Extract the (X, Y) coordinate from the center of the cell holding the provided text.  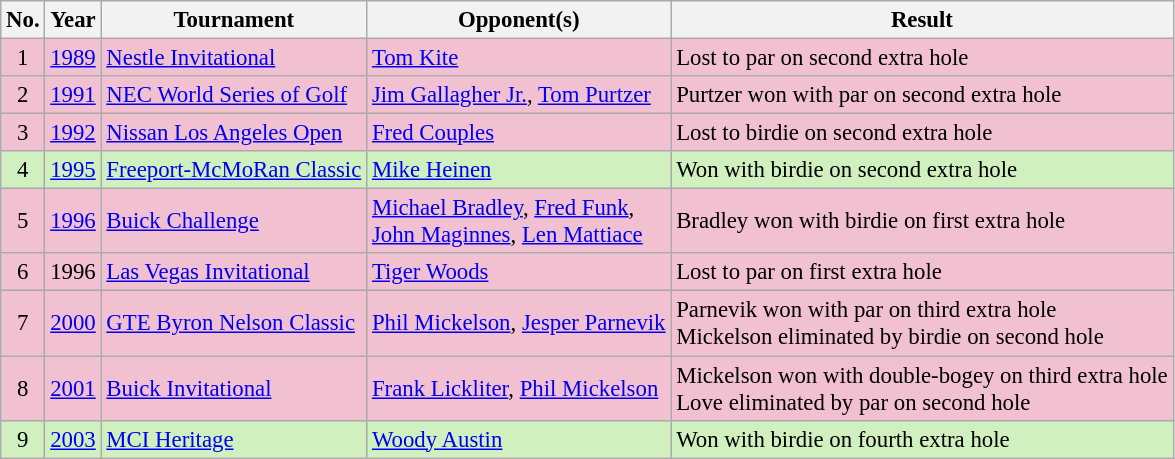
Nissan Los Angeles Open (234, 133)
Jim Gallagher Jr., Tom Purtzer (519, 95)
Phil Mickelson, Jesper Parnevik (519, 324)
5 (23, 222)
Tiger Woods (519, 273)
Mickelson won with double-bogey on third extra holeLove eliminated by par on second hole (922, 388)
Mike Heinen (519, 170)
1989 (73, 58)
No. (23, 20)
Nestle Invitational (234, 58)
Frank Lickliter, Phil Mickelson (519, 388)
1 (23, 58)
Fred Couples (519, 133)
Year (73, 20)
1992 (73, 133)
Won with birdie on fourth extra hole (922, 439)
4 (23, 170)
Result (922, 20)
Woody Austin (519, 439)
1995 (73, 170)
9 (23, 439)
GTE Byron Nelson Classic (234, 324)
8 (23, 388)
Lost to par on first extra hole (922, 273)
Freeport-McMoRan Classic (234, 170)
Michael Bradley, Fred Funk, John Maginnes, Len Mattiace (519, 222)
MCI Heritage (234, 439)
Lost to par on second extra hole (922, 58)
7 (23, 324)
Lost to birdie on second extra hole (922, 133)
Parnevik won with par on third extra holeMickelson eliminated by birdie on second hole (922, 324)
Las Vegas Invitational (234, 273)
2003 (73, 439)
2000 (73, 324)
Bradley won with birdie on first extra hole (922, 222)
Won with birdie on second extra hole (922, 170)
1991 (73, 95)
2001 (73, 388)
6 (23, 273)
NEC World Series of Golf (234, 95)
2 (23, 95)
Purtzer won with par on second extra hole (922, 95)
Buick Invitational (234, 388)
3 (23, 133)
Opponent(s) (519, 20)
Tom Kite (519, 58)
Buick Challenge (234, 222)
Tournament (234, 20)
